Detect which cell encompasses the target text, then output its (x, y) center coordinate. 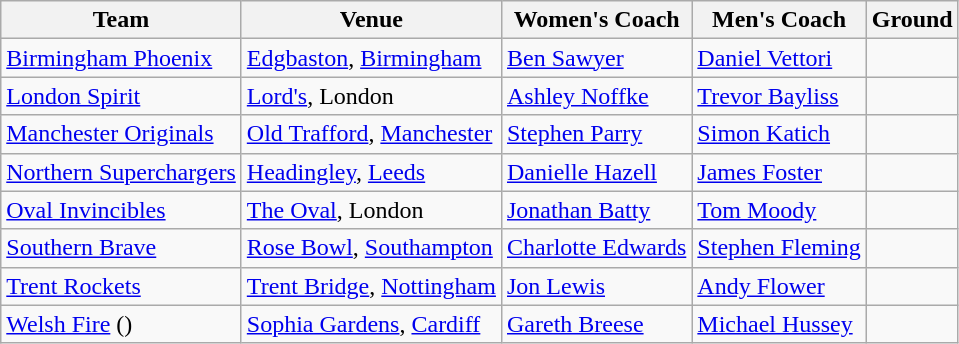
Simon Katich (779, 134)
Manchester Originals (122, 134)
London Spirit (122, 96)
Andy Flower (779, 286)
Rose Bowl, Southampton (371, 248)
Northern Superchargers (122, 172)
Trent Bridge, Nottingham (371, 286)
Stephen Parry (596, 134)
Stephen Fleming (779, 248)
Jonathan Batty (596, 210)
Danielle Hazell (596, 172)
Venue (371, 20)
Lord's, London (371, 96)
Charlotte Edwards (596, 248)
Headingley, Leeds (371, 172)
The Oval, London (371, 210)
Old Trafford, Manchester (371, 134)
Women's Coach (596, 20)
Gareth Breese (596, 324)
Edgbaston, Birmingham (371, 58)
Ground (912, 20)
Southern Brave (122, 248)
Oval Invincibles (122, 210)
Tom Moody (779, 210)
Team (122, 20)
Trevor Bayliss (779, 96)
Birmingham Phoenix (122, 58)
James Foster (779, 172)
Ben Sawyer (596, 58)
Jon Lewis (596, 286)
Men's Coach (779, 20)
Daniel Vettori (779, 58)
Michael Hussey (779, 324)
Sophia Gardens, Cardiff (371, 324)
Ashley Noffke (596, 96)
Trent Rockets (122, 286)
Welsh Fire () (122, 324)
